For the text-containing cell, return its midpoint in [x, y] coordinate format. 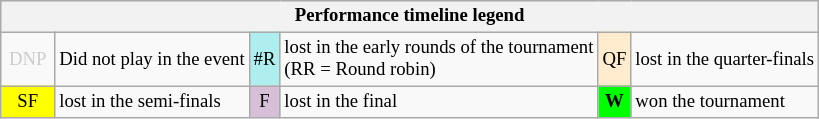
F [264, 102]
Did not play in the event [152, 60]
#R [264, 60]
lost in the final [439, 102]
won the tournament [725, 102]
lost in the quarter-finals [725, 60]
DNP [28, 60]
Performance timeline legend [410, 16]
SF [28, 102]
W [614, 102]
lost in the semi-finals [152, 102]
lost in the early rounds of the tournament(RR = Round robin) [439, 60]
QF [614, 60]
